Search for the cell housing the specified text and yield its (x, y) center coordinate. 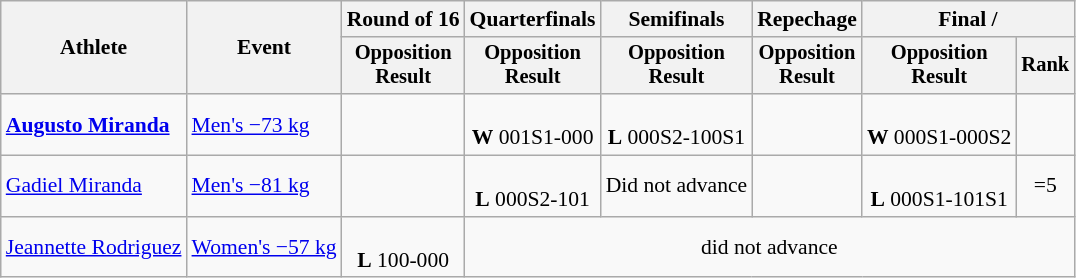
Semifinals (677, 19)
W 000S1-000S2 (940, 124)
L 000S2-101 (533, 186)
Athlete (94, 48)
Event (264, 48)
Final / (968, 19)
L 000S2-100S1 (677, 124)
Round of 16 (404, 19)
L 100-000 (404, 248)
Gadiel Miranda (94, 186)
Men's −73 kg (264, 124)
W 001S1-000 (533, 124)
Jeannette Rodriguez (94, 248)
Repechage (807, 19)
Rank (1045, 66)
Quarterfinals (533, 19)
Men's −81 kg (264, 186)
did not advance (770, 248)
Did not advance (677, 186)
Augusto Miranda (94, 124)
=5 (1045, 186)
Women's −57 kg (264, 248)
L 000S1-101S1 (940, 186)
